Capture the cell that displays the provided text and extract its [x, y] central coordinate. 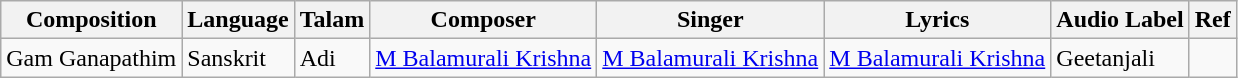
Singer [710, 20]
Composition [92, 20]
Gam Ganapathim [92, 58]
Sanskrit [238, 58]
Adi [332, 58]
Geetanjali [1120, 58]
Audio Label [1120, 20]
Language [238, 20]
Lyrics [938, 20]
Composer [484, 20]
Ref [1212, 20]
Talam [332, 20]
